Extract the [X, Y] coordinate from the center of the cell holding the provided text.  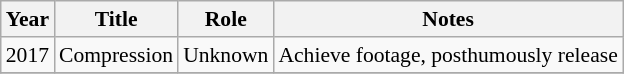
Notes [448, 19]
Year [28, 19]
Unknown [226, 55]
2017 [28, 55]
Role [226, 19]
Title [116, 19]
Compression [116, 55]
Achieve footage, posthumously release [448, 55]
